From the cell containing the given text, extract its center point as (x, y) coordinate. 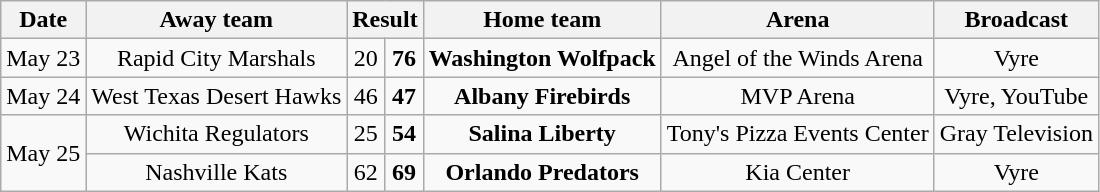
62 (366, 172)
20 (366, 58)
Home team (542, 20)
Tony's Pizza Events Center (798, 134)
Orlando Predators (542, 172)
Rapid City Marshals (216, 58)
Kia Center (798, 172)
69 (404, 172)
Date (44, 20)
MVP Arena (798, 96)
Nashville Kats (216, 172)
Salina Liberty (542, 134)
West Texas Desert Hawks (216, 96)
Angel of the Winds Arena (798, 58)
Result (385, 20)
76 (404, 58)
May 23 (44, 58)
Vyre, YouTube (1016, 96)
46 (366, 96)
Washington Wolfpack (542, 58)
Broadcast (1016, 20)
54 (404, 134)
25 (366, 134)
May 24 (44, 96)
Gray Television (1016, 134)
Albany Firebirds (542, 96)
47 (404, 96)
Arena (798, 20)
May 25 (44, 153)
Away team (216, 20)
Wichita Regulators (216, 134)
